Search for the cell housing the specified text and yield its [x, y] center coordinate. 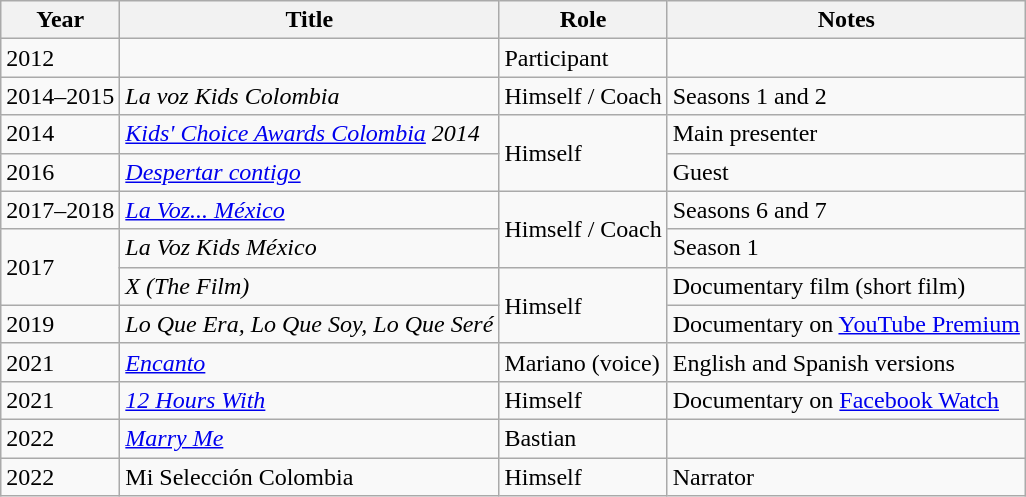
La voz Kids Colombia [310, 96]
Main presenter [846, 134]
Kids' Choice Awards Colombia 2014 [310, 134]
Notes [846, 20]
Role [583, 20]
2016 [60, 172]
2014–2015 [60, 96]
Seasons 1 and 2 [846, 96]
2014 [60, 134]
Documentary on YouTube Premium [846, 324]
Mariano (voice) [583, 362]
Despertar contigo [310, 172]
X (The Film) [310, 286]
La Voz Kids México [310, 248]
Marry Me [310, 438]
12 Hours With [310, 400]
Year [60, 20]
English and Spanish versions [846, 362]
Participant [583, 58]
Documentary on Facebook Watch [846, 400]
Season 1 [846, 248]
Mi Selección Colombia [310, 477]
Seasons 6 and 7 [846, 210]
Encanto [310, 362]
Bastian [583, 438]
2012 [60, 58]
Narrator [846, 477]
Title [310, 20]
2019 [60, 324]
Guest [846, 172]
2017 [60, 267]
2017–2018 [60, 210]
Lo Que Era, Lo Que Soy, Lo Que Seré [310, 324]
Documentary film (short film) [846, 286]
La Voz... México [310, 210]
